Extract the (X, Y) coordinate from the center of the cell holding the provided text.  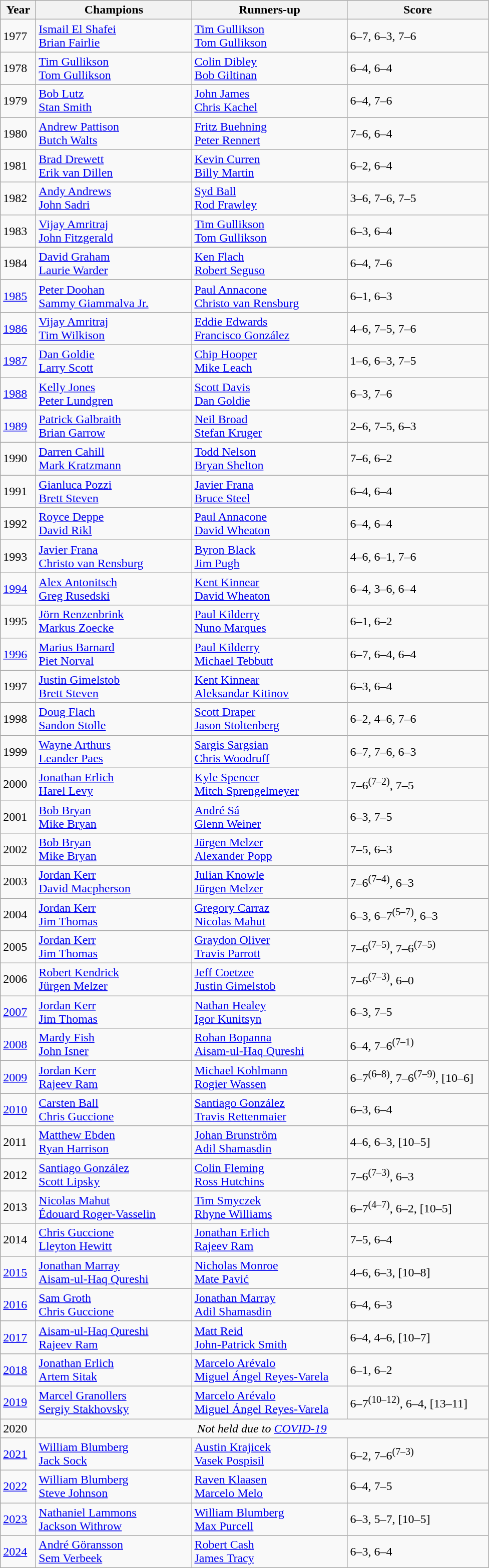
1995 (18, 621)
3–6, 7–6, 7–5 (417, 198)
David Graham Laurie Warder (114, 263)
Jürgen Melzer Alexander Popp (269, 849)
Kent Kinnear David Wheaton (269, 589)
2008 (18, 1044)
Royce Deppe David Rikl (114, 524)
Kyle Spencer Mitch Sprengelmeyer (269, 784)
Ismail El Shafei Brian Fairlie (114, 36)
Andrew Pattison Butch Walts (114, 133)
Jonathan Erlich Artem Sitak (114, 1369)
Not held due to COVID-19 (262, 1428)
Kent Kinnear Aleksandar Kitinov (269, 686)
2024 (18, 1551)
1979 (18, 101)
Vijay Amritraj Tim Wilkison (114, 328)
Score (417, 10)
Johan Brunström Adil Shamasdin (269, 1142)
Colin Fleming Ross Hutchins (269, 1174)
Marcel Granollers Sergiy Stakhovsky (114, 1402)
2023 (18, 1519)
2014 (18, 1239)
2017 (18, 1337)
Paul Annacone David Wheaton (269, 524)
2001 (18, 816)
Colin Dibley Bob Giltinan (269, 68)
Byron Black Jim Pugh (269, 556)
7–6(7–3), 6–0 (417, 979)
Dan Goldie Larry Scott (114, 361)
2–6, 7–5, 6–3 (417, 426)
1984 (18, 263)
2019 (18, 1402)
William Blumberg Jack Sock (114, 1454)
Alex Antonitsch Greg Rusedski (114, 589)
2010 (18, 1109)
Wayne Arthurs Leander Paes (114, 751)
1991 (18, 491)
6–7, 7–6, 6–3 (417, 751)
7–6(7–2), 7–5 (417, 784)
6–7(6–8), 7–6(7–9), [10–6] (417, 1077)
Gianluca Pozzi Brett Steven (114, 491)
Year (18, 10)
Chip Hooper Mike Leach (269, 361)
7–6(7–4), 6–3 (417, 881)
Aisam-ul-Haq Qureshi Rajeev Ram (114, 1337)
Matthew Ebden Ryan Harrison (114, 1142)
Jordan Kerr Rajeev Ram (114, 1077)
2000 (18, 784)
2018 (18, 1369)
2003 (18, 881)
Jörn Renzenbrink Markus Zoecke (114, 621)
Jordan Kerr David Macpherson (114, 881)
Javier Frana Christo van Rensburg (114, 556)
Syd Ball Rod Frawley (269, 198)
7–6(7–5), 7–6(7–5) (417, 947)
Champions (114, 10)
7–6, 6–4 (417, 133)
6–7(10–12), 6–4, [13–11] (417, 1402)
1986 (18, 328)
Julian Knowle Jürgen Melzer (269, 881)
2005 (18, 947)
Santiago González Travis Rettenmaier (269, 1109)
1997 (18, 686)
7–6, 6–2 (417, 459)
Raven Klaasen Marcelo Melo (269, 1486)
2006 (18, 979)
1980 (18, 133)
2022 (18, 1486)
1985 (18, 296)
2020 (18, 1428)
Runners-up (269, 10)
Andy Andrews John Sadri (114, 198)
2012 (18, 1174)
1998 (18, 719)
1996 (18, 654)
4–6, 6–1, 7–6 (417, 556)
Scott Davis Dan Goldie (269, 393)
Paul Kilderry Michael Tebbutt (269, 654)
Michael Kohlmann Rogier Wassen (269, 1077)
6–7, 6–4, 6–4 (417, 654)
André Sá Glenn Weiner (269, 816)
4–6, 7–5, 7–6 (417, 328)
1992 (18, 524)
Fritz Buehning Peter Rennert (269, 133)
Kelly Jones Peter Lundgren (114, 393)
John James Chris Kachel (269, 101)
1977 (18, 36)
6–4, 3–6, 6–4 (417, 589)
Rohan Bopanna Aisam-ul-Haq Qureshi (269, 1044)
Sargis Sargsian Chris Woodruff (269, 751)
2009 (18, 1077)
Jonathan Marray Aisam-ul-Haq Qureshi (114, 1272)
Chris Guccione Lleyton Hewitt (114, 1239)
6–1, 6–3 (417, 296)
2004 (18, 914)
2011 (18, 1142)
7–6(7–3), 6–3 (417, 1174)
1990 (18, 459)
Jonathan Erlich Harel Levy (114, 784)
2013 (18, 1207)
6–2, 7–6(7–3) (417, 1454)
Vijay Amritraj John Fitzgerald (114, 231)
Tim Smyczek Rhyne Williams (269, 1207)
6–3, 5–7, [10–5] (417, 1519)
Carsten Ball Chris Guccione (114, 1109)
1994 (18, 589)
Javier Frana Bruce Steel (269, 491)
Darren Cahill Mark Kratzmann (114, 459)
Marius Barnard Piet Norval (114, 654)
Bob Lutz Stan Smith (114, 101)
1988 (18, 393)
Robert Kendrick Jürgen Melzer (114, 979)
Paul Annacone Christo van Rensburg (269, 296)
4–6, 6–3, [10–5] (417, 1142)
Neil Broad Stefan Kruger (269, 426)
Justin Gimelstob Brett Steven (114, 686)
Nicolas Mahut Édouard Roger-Vasselin (114, 1207)
1982 (18, 198)
Santiago González Scott Lipsky (114, 1174)
Matt Reid John-Patrick Smith (269, 1337)
1999 (18, 751)
Jonathan Erlich Rajeev Ram (269, 1239)
Nathan Healey Igor Kunitsyn (269, 1012)
1989 (18, 426)
2002 (18, 849)
1983 (18, 231)
Robert Cash James Tracy (269, 1551)
2021 (18, 1454)
Scott Draper Jason Stoltenberg (269, 719)
6–4, 7–5 (417, 1486)
Doug Flach Sandon Stolle (114, 719)
Kevin Curren Billy Martin (269, 166)
7–5, 6–4 (417, 1239)
6–3, 7–6 (417, 393)
4–6, 6–3, [10–8] (417, 1272)
6–7, 6–3, 7–6 (417, 36)
William Blumberg Steve Johnson (114, 1486)
Jonathan Marray Adil Shamasdin (269, 1304)
Mardy Fish John Isner (114, 1044)
Ken Flach Robert Seguso (269, 263)
Brad Drewett Erik van Dillen (114, 166)
Austin Krajicek Vasek Pospisil (269, 1454)
7–5, 6–3 (417, 849)
Jeff Coetzee Justin Gimelstob (269, 979)
6–3, 6–7(5–7), 6–3 (417, 914)
6–2, 4–6, 7–6 (417, 719)
2015 (18, 1272)
Sam Groth Chris Guccione (114, 1304)
Graydon Oliver Travis Parrott (269, 947)
2016 (18, 1304)
Peter Doohan Sammy Giammalva Jr. (114, 296)
1993 (18, 556)
William Blumberg Max Purcell (269, 1519)
Todd Nelson Bryan Shelton (269, 459)
6–2, 6–4 (417, 166)
1981 (18, 166)
1–6, 6–3, 7–5 (417, 361)
Eddie Edwards Francisco González (269, 328)
Nicholas Monroe Mate Pavić (269, 1272)
André Göransson Sem Verbeek (114, 1551)
6–4, 6–3 (417, 1304)
6–4, 7–6(7–1) (417, 1044)
Nathaniel Lammons Jackson Withrow (114, 1519)
2007 (18, 1012)
1987 (18, 361)
6–7(4–7), 6–2, [10–5] (417, 1207)
6–4, 4–6, [10–7] (417, 1337)
Gregory Carraz Nicolas Mahut (269, 914)
Paul Kilderry Nuno Marques (269, 621)
1978 (18, 68)
Patrick Galbraith Brian Garrow (114, 426)
